For the text-containing cell, return its midpoint in (X, Y) coordinate format. 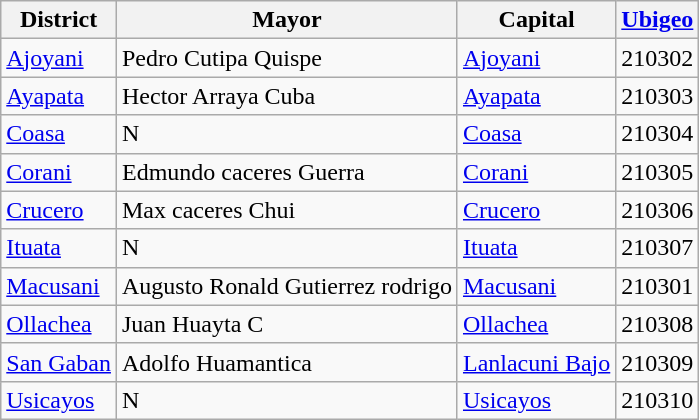
210308 (658, 324)
Max caceres Chui (286, 210)
Edmundo caceres Guerra (286, 172)
San Gaban (59, 362)
Hector Arraya Cuba (286, 96)
210310 (658, 400)
210303 (658, 96)
210305 (658, 172)
210304 (658, 134)
210309 (658, 362)
210306 (658, 210)
210307 (658, 248)
District (59, 20)
Adolfo Huamantica (286, 362)
Lanlacuni Bajo (536, 362)
Juan Huayta C (286, 324)
Pedro Cutipa Quispe (286, 58)
210301 (658, 286)
Augusto Ronald Gutierrez rodrigo (286, 286)
Mayor (286, 20)
Capital (536, 20)
Ubigeo (658, 20)
210302 (658, 58)
